Scan for the cell matching the given text and deliver its (x, y) coordinate at center. 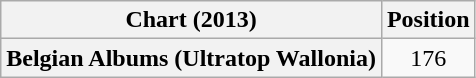
Position (428, 20)
Belgian Albums (Ultratop Wallonia) (192, 58)
176 (428, 58)
Chart (2013) (192, 20)
